Scan for the cell matching the given text and deliver its (x, y) coordinate at center. 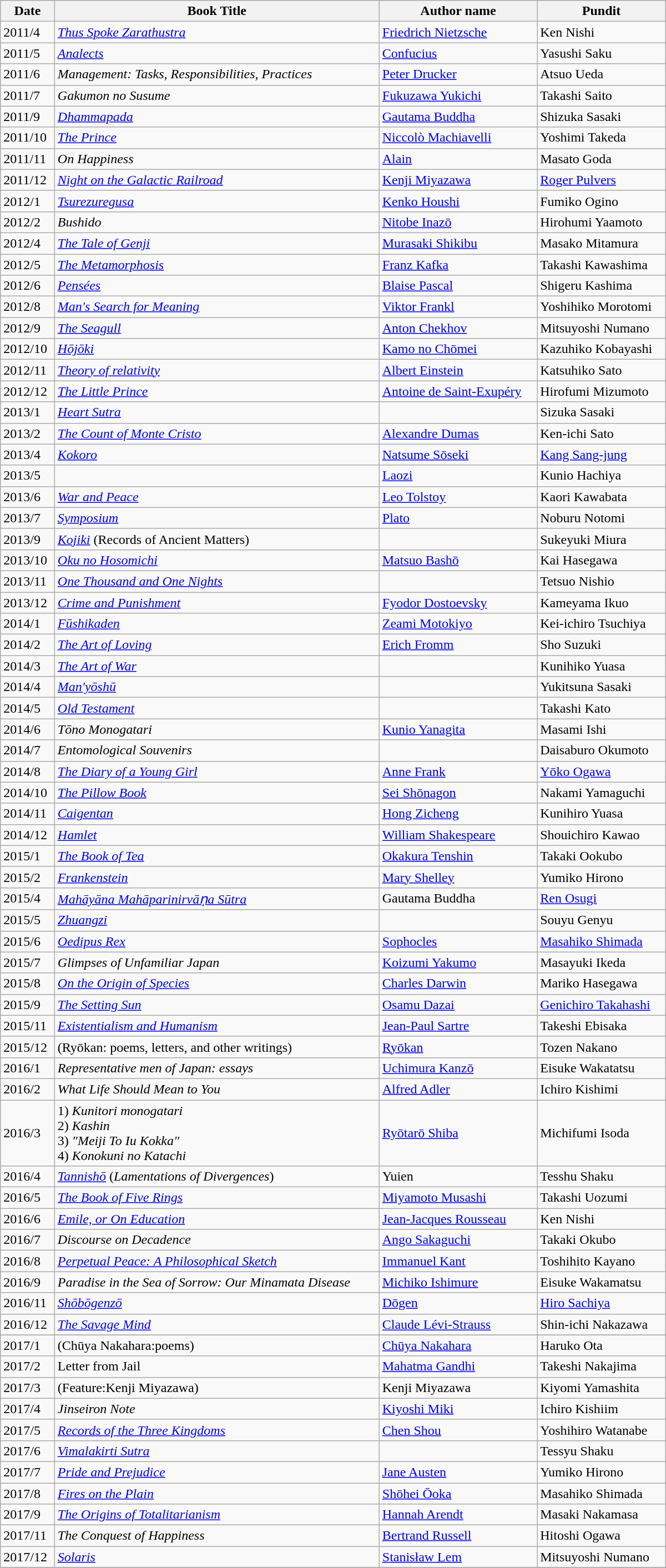
Uchimura Kanzō (458, 1068)
Takashi Kawashima (602, 265)
Glimpses of Unfamiliar Japan (216, 962)
Hannah Arendt (458, 1515)
Sizuka Sasaki (602, 412)
2017/3 (28, 1388)
Pensées (216, 286)
What Life Should Mean to You (216, 1089)
Man's Search for Meaning (216, 307)
2016/5 (28, 1198)
Takeshi Ebisaka (602, 1026)
Masayuki Ikeda (602, 962)
The Conquest of Happiness (216, 1536)
2017/7 (28, 1472)
Analects (216, 53)
Fyodor Dostoevsky (458, 602)
Nitobe Inazō (458, 222)
Roger Pulvers (602, 180)
Book Title (216, 11)
Hōjōki (216, 349)
2014/3 (28, 666)
2013/2 (28, 433)
Jean-Jacques Rousseau (458, 1219)
2012/6 (28, 286)
2011/12 (28, 180)
Koizumi Yakumo (458, 962)
Anne Frank (458, 772)
2017/12 (28, 1557)
Tetsuo Nishio (602, 581)
Mahatma Gandhi (458, 1367)
2014/5 (28, 708)
Paradise in the Sea of Sorrow: Our Minamata Disease (216, 1282)
Tōno Monogatari (216, 729)
Confucius (458, 53)
Yoshimi Takeda (602, 138)
Shouichiro Kawao (602, 835)
Kiyoshi Miki (458, 1409)
The Book of Five Rings (216, 1198)
2014/12 (28, 835)
Peter Drucker (458, 74)
2014/10 (28, 793)
The Origins of Totalitarianism (216, 1515)
2016/8 (28, 1261)
The Art of War (216, 666)
Kameyama Ikuo (602, 602)
2017/9 (28, 1515)
The Little Prince (216, 391)
Alfred Adler (458, 1089)
2012/2 (28, 222)
2016/9 (28, 1282)
2017/8 (28, 1494)
Records of the Three Kingdoms (216, 1430)
2015/12 (28, 1047)
Eisuke Wakamatsu (602, 1282)
Author name (458, 11)
Old Testament (216, 708)
Masami Ishi (602, 729)
Man'yōshū (216, 687)
Solaris (216, 1557)
Zeami Motokiyo (458, 624)
Haruko Ota (602, 1345)
Alexandre Dumas (458, 433)
Stanisław Lem (458, 1557)
Yōko Ogawa (602, 772)
Kaori Kawabata (602, 497)
2012/9 (28, 328)
Genichiro Takahashi (602, 1005)
Immanuel Kant (458, 1261)
Kunio Yanagita (458, 729)
2015/4 (28, 899)
Antoine de Saint-Exupéry (458, 391)
Daisaburo Okumoto (602, 750)
Existentialism and Humanism (216, 1026)
Takashi Kato (602, 708)
Niccolò Machiavelli (458, 138)
Masato Goda (602, 159)
Chūya Nakahara (458, 1345)
Theory of relativity (216, 370)
Shigeru Kashima (602, 286)
Jane Austen (458, 1472)
Claude Lévi-Strauss (458, 1324)
2015/9 (28, 1005)
2011/7 (28, 95)
On Happiness (216, 159)
2017/5 (28, 1430)
2012/1 (28, 201)
Kojiki (Records of Ancient Matters) (216, 539)
Kang Sang-jung (602, 455)
Albert Einstein (458, 370)
Ryōkan (458, 1047)
Date (28, 11)
Toshihito Kayano (602, 1261)
2013/12 (28, 602)
Miyamoto Musashi (458, 1198)
The Pillow Book (216, 793)
Dhammapada (216, 117)
Heart Sutra (216, 412)
2016/11 (28, 1303)
Jinseiron Note (216, 1409)
Leo Tolstoy (458, 497)
Shōbōgenzō (216, 1303)
Takashi Uozumi (602, 1198)
(Chūya Nakahara:poems) (216, 1345)
Fukuzawa Yukichi (458, 95)
Noburu Notomi (602, 518)
2016/1 (28, 1068)
Hitoshi Ogawa (602, 1536)
Souyu Genyu (602, 920)
Yoshihiko Morotomi (602, 307)
William Shakespeare (458, 835)
Masako Mitamura (602, 243)
Plato (458, 518)
2015/11 (28, 1026)
2011/9 (28, 117)
2015/6 (28, 941)
2017/2 (28, 1367)
Bertrand Russell (458, 1536)
2014/6 (28, 729)
Laozi (458, 476)
Sophocles (458, 941)
2014/8 (28, 772)
Hiro Sachiya (602, 1303)
Jean-Paul Sartre (458, 1026)
War and Peace (216, 497)
2014/2 (28, 645)
2014/1 (28, 624)
Yuien (458, 1177)
2014/11 (28, 814)
Kazuhiko Kobayashi (602, 349)
Management: Tasks, Responsibilities, Practices (216, 74)
Ichiro Kishimi (602, 1089)
2015/7 (28, 962)
Ichiro Kishiim (602, 1409)
Perpetual Peace: A Philosophical Sketch (216, 1261)
Entomological Souvenirs (216, 750)
Shōhei Ōoka (458, 1494)
Erich Fromm (458, 645)
Natsume Sōseki (458, 455)
The Tale of Genji (216, 243)
Michiko Ishimure (458, 1282)
On the Origin of Species (216, 984)
2013/6 (28, 497)
1) Kunitori monogatari 2) Kashin 3) "Meiji To Iu Kokka" 4) Konokuni no Katachi (216, 1133)
Fūshikaden (216, 624)
The Prince (216, 138)
2016/7 (28, 1240)
Hirohumi Yaamoto (602, 222)
Blaise Pascal (458, 286)
Osamu Dazai (458, 1005)
Tsurezuregusa (216, 201)
Michifumi Isoda (602, 1133)
Kunio Hachiya (602, 476)
2011/11 (28, 159)
Anton Chekhov (458, 328)
Yoshihiro Watanabe (602, 1430)
2017/6 (28, 1451)
2016/12 (28, 1324)
Masaki Nakamasa (602, 1515)
2013/4 (28, 455)
The Setting Sun (216, 1005)
Kunihiko Yuasa (602, 666)
The Seagull (216, 328)
2016/4 (28, 1177)
2012/4 (28, 243)
2012/11 (28, 370)
(Feature:Kenji Miyazawa) (216, 1388)
Charles Darwin (458, 984)
Oedipus Rex (216, 941)
Hamlet (216, 835)
2011/6 (28, 74)
2013/10 (28, 560)
2012/10 (28, 349)
2015/2 (28, 877)
The Count of Monte Cristo (216, 433)
Mahāyāna Mahāparinirvāṇa Sūtra (216, 899)
Fires on the Plain (216, 1494)
Yasushi Saku (602, 53)
2012/12 (28, 391)
2013/11 (28, 581)
Franz Kafka (458, 265)
2011/4 (28, 32)
Takaki Ookubo (602, 856)
Murasaki Shikibu (458, 243)
The Diary of a Young Girl (216, 772)
2014/7 (28, 750)
Dōgen (458, 1303)
Bushido (216, 222)
The Metamorphosis (216, 265)
2013/1 (28, 412)
Kenko Houshi (458, 201)
2015/8 (28, 984)
Sukeyuki Miura (602, 539)
Tozen Nakano (602, 1047)
Eisuke Wakatatsu (602, 1068)
Pride and Prejudice (216, 1472)
Nakami Yamaguchi (602, 793)
Crime and Punishment (216, 602)
Thus Spoke Zarathustra (216, 32)
Yukitsuna Sasaki (602, 687)
Mariko Hasegawa (602, 984)
Kokoro (216, 455)
Shizuka Sasaki (602, 117)
Kamo no Chōmei (458, 349)
Gakumon no Susume (216, 95)
2011/10 (28, 138)
Ryōtarō Shiba (458, 1133)
Sho Suzuki (602, 645)
Atsuo Ueda (602, 74)
Caigentan (216, 814)
2011/5 (28, 53)
2017/1 (28, 1345)
Mary Shelley (458, 877)
The Book of Tea (216, 856)
2017/4 (28, 1409)
Ken-ichi Sato (602, 433)
Hirofumi Mizumoto (602, 391)
2015/1 (28, 856)
Katsuhiko Sato (602, 370)
Symposium (216, 518)
2016/6 (28, 1219)
2015/5 (28, 920)
2016/2 (28, 1089)
Kai Hasegawa (602, 560)
One Thousand and One Nights (216, 581)
Discourse on Decadence (216, 1240)
Representative men of Japan: essays (216, 1068)
Tessyu Shaku (602, 1451)
Okakura Tenshin (458, 856)
2013/9 (28, 539)
Letter from Jail (216, 1367)
Ango Sakaguchi (458, 1240)
Ren Osugi (602, 899)
Chen Shou (458, 1430)
2016/3 (28, 1133)
2012/5 (28, 265)
Zhuangzi (216, 920)
Kunihiro Yuasa (602, 814)
Kei-ichiro Tsuchiya (602, 624)
Shin-ichi Nakazawa (602, 1324)
2013/5 (28, 476)
2017/11 (28, 1536)
Tesshu Shaku (602, 1177)
Vimalakirti Sutra (216, 1451)
Kiyomi Yamashita (602, 1388)
Alain (458, 159)
Hong Zicheng (458, 814)
Viktor Frankl (458, 307)
2013/7 (28, 518)
Fumiko Ogino (602, 201)
Takeshi Nakajima (602, 1367)
Takaki Okubo (602, 1240)
Sei Shōnagon (458, 793)
Frankenstein (216, 877)
2012/8 (28, 307)
Friedrich Nietzsche (458, 32)
Pundit (602, 11)
(Ryōkan: poems, letters, and other writings) (216, 1047)
Tannishō (Lamentations of Divergences) (216, 1177)
Night on the Galactic Railroad (216, 180)
2014/4 (28, 687)
Emile, or On Education (216, 1219)
Takashi Saito (602, 95)
The Savage Mind (216, 1324)
Oku no Hosomichi (216, 560)
Matsuo Bashō (458, 560)
The Art of Loving (216, 645)
